From the cell containing the given text, extract its center point as [x, y] coordinate. 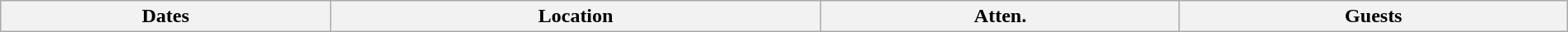
Guests [1373, 16]
Location [576, 16]
Atten. [1001, 16]
Dates [165, 16]
